Capture the cell that displays the provided text and extract its [X, Y] central coordinate. 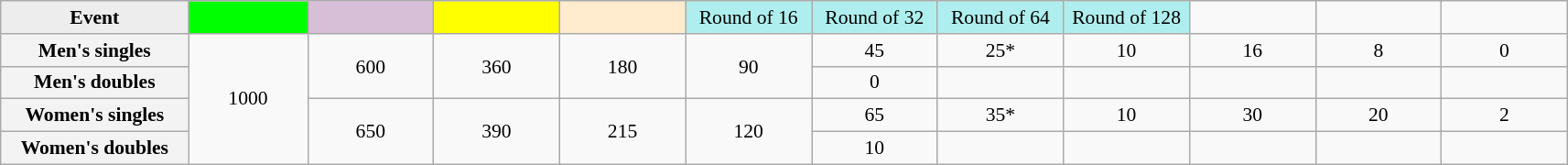
16 [1252, 50]
600 [371, 66]
Men's singles [95, 50]
215 [622, 132]
45 [874, 50]
90 [749, 66]
Event [95, 17]
180 [622, 66]
Men's doubles [95, 82]
Women's doubles [95, 148]
25* [1000, 50]
8 [1379, 50]
30 [1252, 115]
2 [1505, 115]
Round of 128 [1127, 17]
650 [371, 132]
35* [1000, 115]
20 [1379, 115]
Women's singles [95, 115]
390 [497, 132]
Round of 64 [1000, 17]
Round of 32 [874, 17]
360 [497, 66]
65 [874, 115]
Round of 16 [749, 17]
120 [749, 132]
1000 [248, 99]
